Provide the (x, y) coordinate of the cell's center where the given text is located.  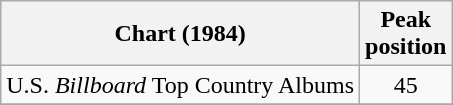
U.S. Billboard Top Country Albums (180, 85)
Chart (1984) (180, 34)
45 (406, 85)
Peakposition (406, 34)
